Output the [x, y] coordinate of the center of the cell containing the given text.  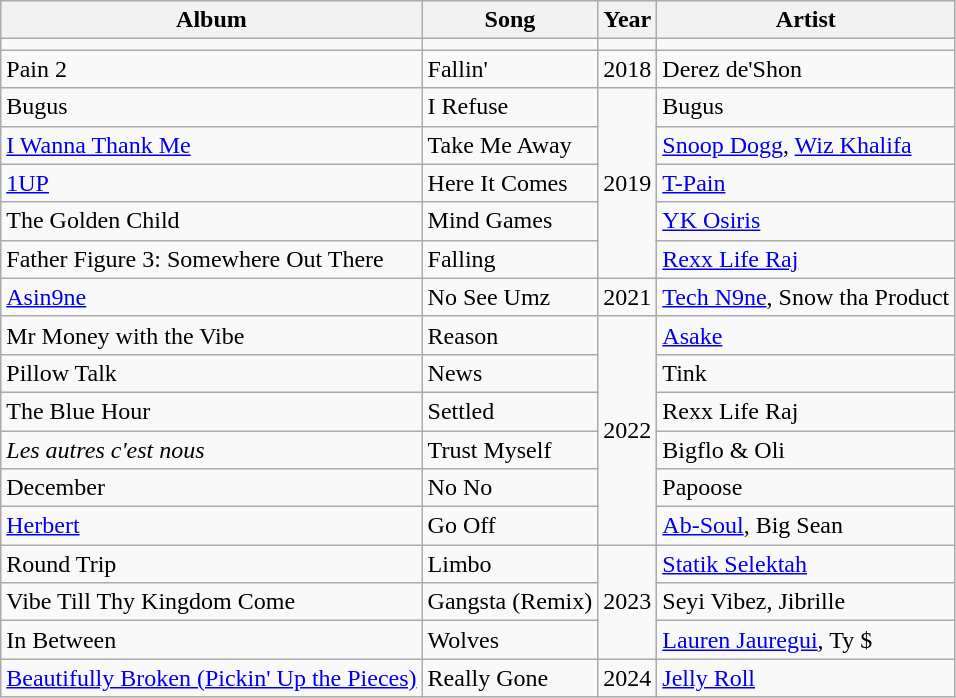
Beautifully Broken (Pickin' Up the Pieces) [212, 678]
2021 [628, 297]
2024 [628, 678]
No See Umz [510, 297]
Go Off [510, 526]
Snoop Dogg, Wiz Khalifa [806, 145]
Wolves [510, 640]
December [212, 488]
Tech N9ne, Snow tha Product [806, 297]
T-Pain [806, 183]
In Between [212, 640]
Artist [806, 20]
Gangsta (Remix) [510, 602]
I Refuse [510, 107]
The Blue Hour [212, 411]
Mind Games [510, 221]
2023 [628, 602]
Les autres c'est nous [212, 449]
Take Me Away [510, 145]
Song [510, 20]
Falling [510, 259]
Pain 2 [212, 69]
Tink [806, 373]
Ab-Soul, Big Sean [806, 526]
Really Gone [510, 678]
2022 [628, 430]
News [510, 373]
Asake [806, 335]
Mr Money with the Vibe [212, 335]
1UP [212, 183]
Reason [510, 335]
Herbert [212, 526]
Limbo [510, 564]
I Wanna Thank Me [212, 145]
Papoose [806, 488]
Vibe Till Thy Kingdom Come [212, 602]
Derez de'Shon [806, 69]
Statik Selektah [806, 564]
Asin9ne [212, 297]
Father Figure 3: Somewhere Out There [212, 259]
Pillow Talk [212, 373]
The Golden Child [212, 221]
Round Trip [212, 564]
Lauren Jauregui, Ty $ [806, 640]
Trust Myself [510, 449]
2019 [628, 183]
Seyi Vibez, Jibrille [806, 602]
Jelly Roll [806, 678]
Bigflo & Oli [806, 449]
2018 [628, 69]
Settled [510, 411]
Fallin' [510, 69]
Here It Comes [510, 183]
No No [510, 488]
Album [212, 20]
Year [628, 20]
YK Osiris [806, 221]
